Scan for the cell matching the given text and deliver its [x, y] coordinate at center. 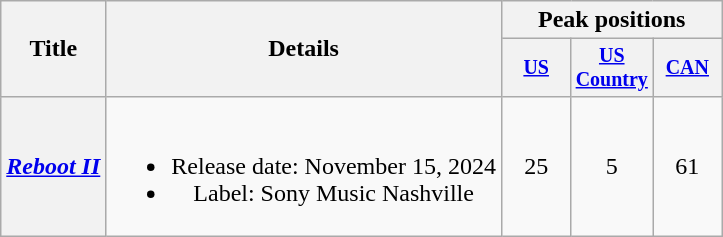
USCountry [612, 68]
25 [536, 166]
Release date: November 15, 2024Label: Sony Music Nashville [304, 166]
Title [54, 49]
5 [612, 166]
Reboot II [54, 166]
61 [688, 166]
Details [304, 49]
US [536, 68]
CAN [688, 68]
Peak positions [612, 20]
